Pinpoint the cell where the given text exists, returning its (X, Y) midpoint coordinate. 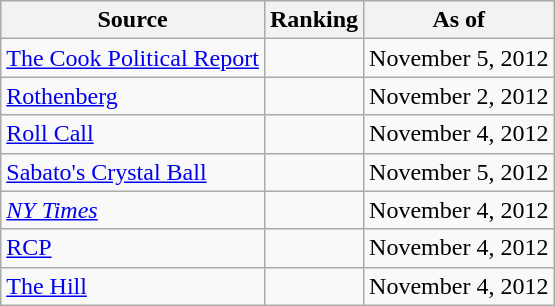
As of (459, 20)
NY Times (133, 210)
Source (133, 20)
Roll Call (133, 134)
November 2, 2012 (459, 96)
The Hill (133, 286)
The Cook Political Report (133, 58)
Sabato's Crystal Ball (133, 172)
Ranking (314, 20)
Rothenberg (133, 96)
RCP (133, 248)
